Identify which cell holds the provided text, then report its (X, Y) central coordinate. 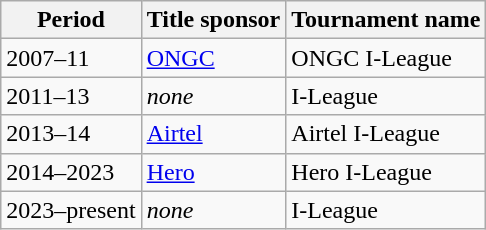
Tournament name (386, 20)
Airtel I-League (386, 134)
Airtel (214, 134)
2014–2023 (71, 172)
2011–13 (71, 96)
Hero (214, 172)
2013–14 (71, 134)
Period (71, 20)
2023–present (71, 210)
Hero I-League (386, 172)
ONGC I-League (386, 58)
Title sponsor (214, 20)
2007–11 (71, 58)
ONGC (214, 58)
